Find where the given text appears and provide that cell's center as [x, y] coordinate. 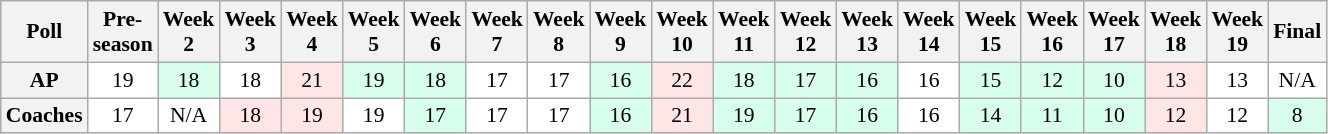
Week19 [1237, 32]
Week11 [744, 32]
Week12 [806, 32]
Week4 [312, 32]
Week13 [867, 32]
Week15 [991, 32]
Week3 [250, 32]
Poll [44, 32]
Week6 [435, 32]
Week16 [1052, 32]
15 [991, 80]
Week17 [1114, 32]
Week18 [1176, 32]
Week7 [497, 32]
8 [1297, 116]
AP [44, 80]
Week2 [189, 32]
Week10 [682, 32]
11 [1052, 116]
Week9 [621, 32]
Final [1297, 32]
Week14 [929, 32]
Week5 [374, 32]
22 [682, 80]
Pre-season [123, 32]
14 [991, 116]
Week8 [559, 32]
Coaches [44, 116]
